Output the [x, y] coordinate of the center of the cell containing the given text.  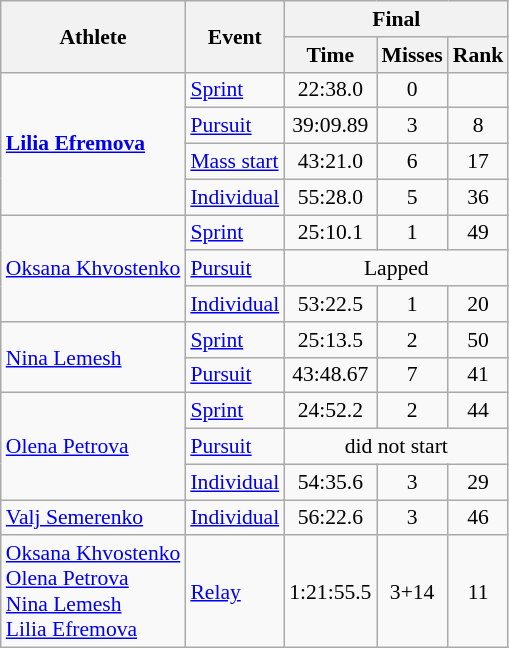
Mass start [234, 162]
5 [412, 197]
25:13.5 [330, 340]
Time [330, 55]
41 [478, 375]
22:38.0 [330, 90]
43:21.0 [330, 162]
Athlete [94, 36]
54:35.6 [330, 482]
17 [478, 162]
36 [478, 197]
Oksana Khvostenko [94, 268]
Olena Petrova [94, 446]
39:09.89 [330, 126]
Rank [478, 55]
Relay [234, 592]
3+14 [412, 592]
55:28.0 [330, 197]
43:48.67 [330, 375]
7 [412, 375]
44 [478, 411]
Oksana KhvostenkoOlena PetrovaNina LemeshLilia Efremova [94, 592]
8 [478, 126]
50 [478, 340]
Misses [412, 55]
53:22.5 [330, 304]
56:22.6 [330, 518]
Valj Semerenko [94, 518]
Nina Lemesh [94, 358]
49 [478, 233]
0 [412, 90]
29 [478, 482]
24:52.2 [330, 411]
46 [478, 518]
20 [478, 304]
25:10.1 [330, 233]
11 [478, 592]
Final [396, 19]
Lapped [396, 269]
1:21:55.5 [330, 592]
Event [234, 36]
did not start [396, 447]
Lilia Efremova [94, 143]
6 [412, 162]
